Detect which cell encompasses the target text, then output its (x, y) center coordinate. 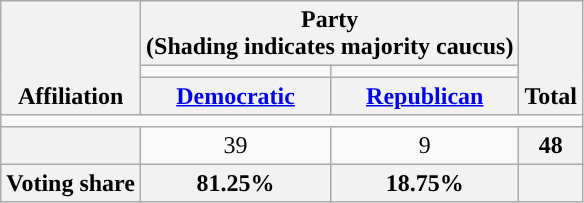
Total (551, 58)
81.25% (236, 183)
Voting share (71, 183)
18.75% (425, 183)
9 (425, 145)
Republican (425, 96)
Democratic (236, 96)
Affiliation (71, 58)
48 (551, 145)
Party (Shading indicates majority caucus) (330, 34)
39 (236, 145)
